Output the (x, y) coordinate of the center of the cell containing the given text.  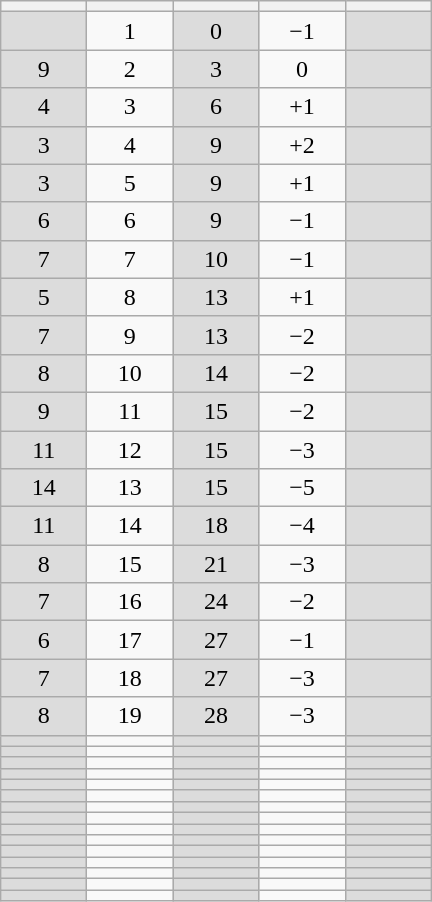
+2 (302, 145)
2 (130, 69)
−5 (302, 488)
19 (130, 716)
21 (216, 564)
28 (216, 716)
12 (130, 449)
−4 (302, 526)
17 (130, 640)
16 (130, 602)
24 (216, 602)
1 (130, 31)
